For the text-containing cell, return its midpoint in (x, y) coordinate format. 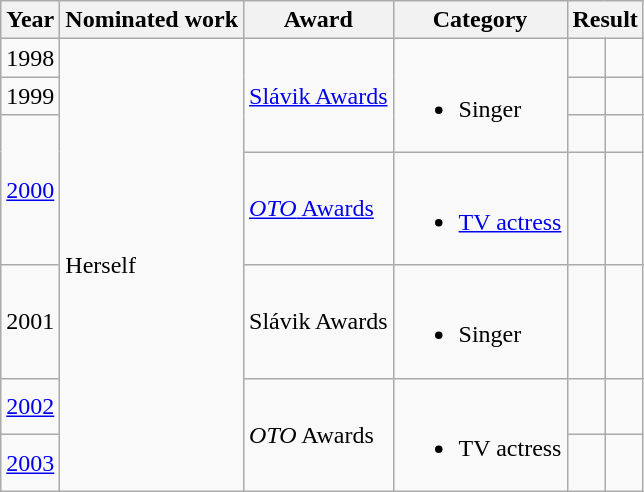
2000 (30, 190)
Year (30, 20)
2003 (30, 464)
Award (319, 20)
Category (480, 20)
Result (605, 20)
1999 (30, 96)
2002 (30, 406)
2001 (30, 322)
Herself (152, 265)
Nominated work (152, 20)
1998 (30, 58)
